Find where the given text appears and provide that cell's center as (x, y) coordinate. 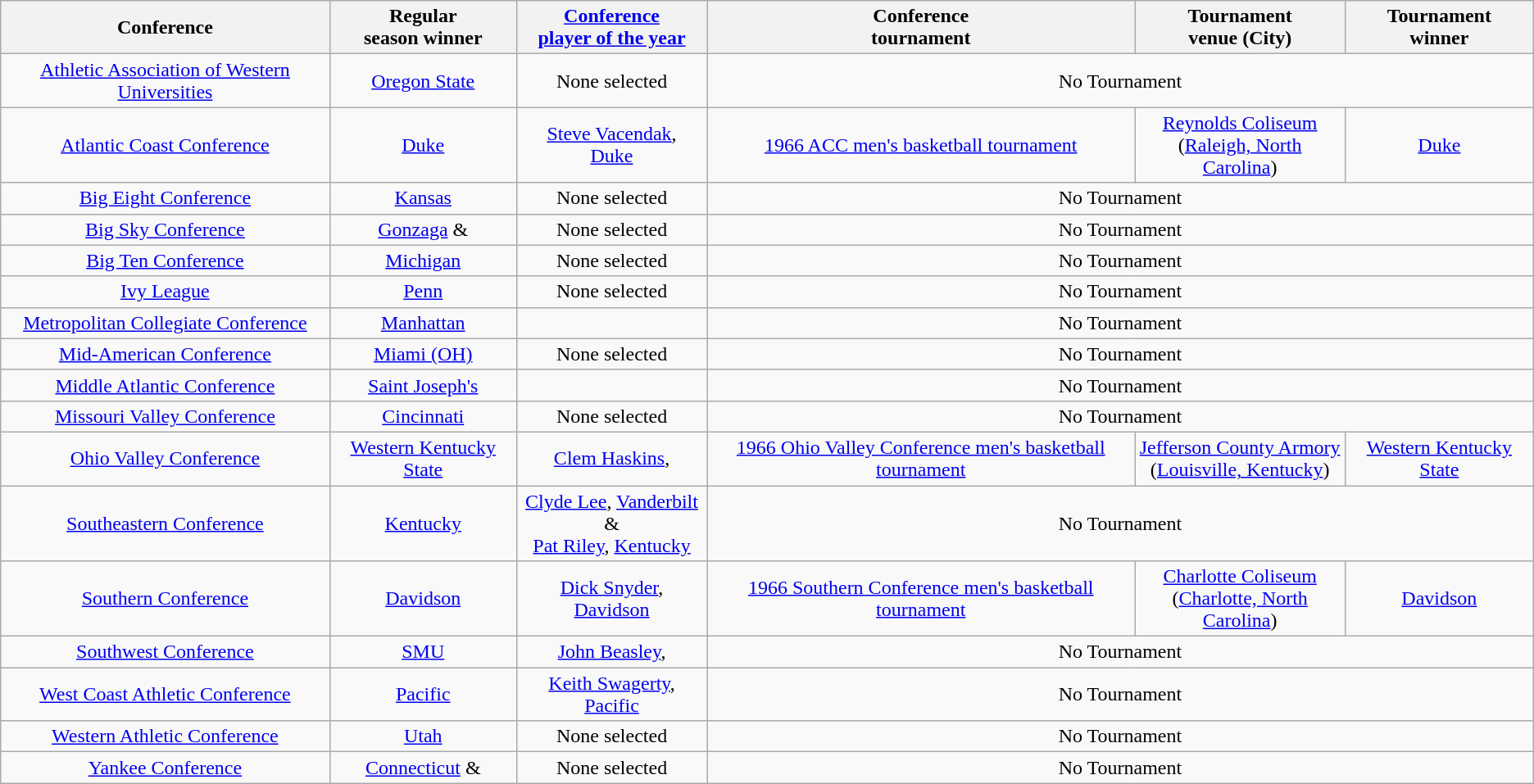
SMU (423, 652)
Southern Conference (166, 599)
Utah (423, 736)
Western Athletic Conference (166, 736)
Kansas (423, 198)
Southwest Conference (166, 652)
1966 Southern Conference men's basketball tournament (921, 599)
Jefferson County Armory(Louisville, Kentucky) (1241, 459)
Big Eight Conference (166, 198)
Cincinnati (423, 416)
Tournament winner (1439, 28)
Mid-American Conference (166, 354)
Dick Snyder, Davidson (611, 599)
Saint Joseph's (423, 385)
Keith Swagerty, Pacific (611, 695)
Reynolds Coliseum(Raleigh, North Carolina) (1241, 145)
Missouri Valley Conference (166, 416)
Pacific (423, 695)
Steve Vacendak,Duke (611, 145)
Big Sky Conference (166, 229)
Yankee Conference (166, 768)
Regular season winner (423, 28)
Ivy League (166, 292)
Conference tournament (921, 28)
Athletic Association of Western Universities (166, 80)
Manhattan (423, 323)
Conference player of the year (611, 28)
John Beasley, (611, 652)
Metropolitan Collegiate Conference (166, 323)
Big Ten Conference (166, 261)
Atlantic Coast Conference (166, 145)
Charlotte Coliseum(Charlotte, North Carolina) (1241, 599)
Clyde Lee, Vanderbilt &Pat Riley, Kentucky (611, 523)
Gonzaga & (423, 229)
1966 ACC men's basketball tournament (921, 145)
Oregon State (423, 80)
Southeastern Conference (166, 523)
Michigan (423, 261)
Kentucky (423, 523)
Penn (423, 292)
Conference (166, 28)
Miami (OH) (423, 354)
Ohio Valley Conference (166, 459)
Middle Atlantic Conference (166, 385)
West Coast Athletic Conference (166, 695)
Tournament venue (City) (1241, 28)
1966 Ohio Valley Conference men's basketball tournament (921, 459)
Clem Haskins, (611, 459)
Connecticut & (423, 768)
